Detect which cell encompasses the target text, then output its (X, Y) center coordinate. 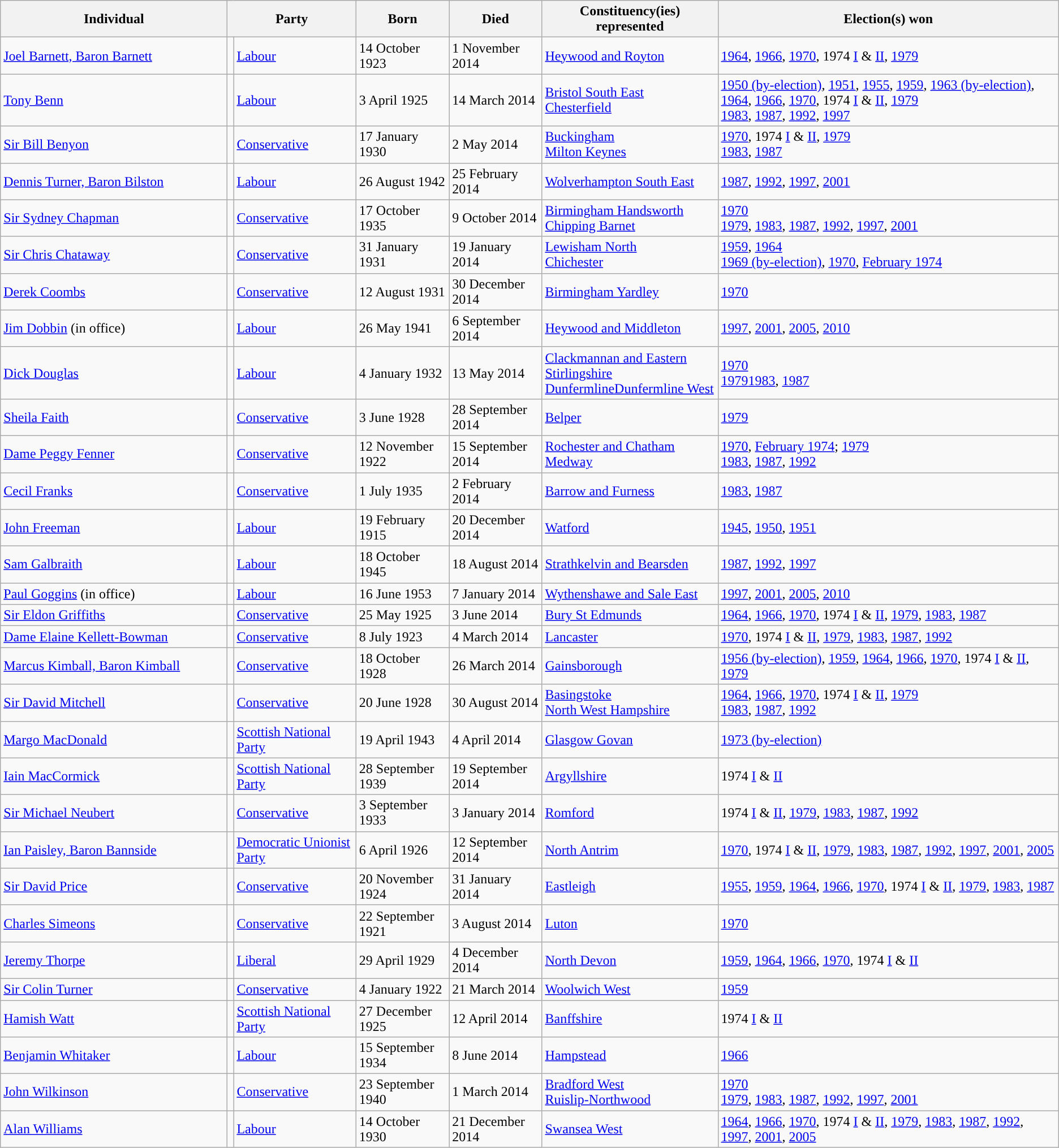
26 March 2014 (496, 666)
30 December 2014 (496, 292)
1973 (by-election) (888, 740)
25 May 1925 (402, 615)
Dame Peggy Fenner (114, 454)
4 April 2014 (496, 740)
18 August 2014 (496, 564)
22 September 1921 (402, 923)
19 April 1943 (402, 740)
John Wilkinson (114, 1093)
Bradford WestRuislip-Northwood (630, 1093)
Clackmannan and Eastern StirlingshireDunfermlineDunfermline West (630, 373)
North Devon (630, 960)
1956 (by-election), 1959, 1964, 1966, 1970, 1974 I & II, 1979 (888, 666)
Election(s) won (888, 19)
1964, 1966, 1970, 1974 I & II, 1979 (888, 55)
3 April 1925 (402, 100)
Hampstead (630, 1055)
Sir Chris Chataway (114, 254)
31 January 1931 (402, 254)
1959 (888, 989)
26 August 1942 (402, 181)
1979 (888, 417)
1987, 1992, 1997, 2001 (888, 181)
Dame Elaine Kellett-Bowman (114, 637)
BasingstokeNorth West Hampshire (630, 702)
1955, 1959, 1964, 1966, 1970, 1974 I & II, 1979, 1983, 1987 (888, 887)
Margo MacDonald (114, 740)
14 March 2014 (496, 100)
Constituency(ies) represented (630, 19)
3 June 1928 (402, 417)
Barrow and Furness (630, 491)
Dennis Turner, Baron Bilston (114, 181)
26 May 1941 (402, 328)
Cecil Franks (114, 491)
1970, February 1974; 19791983, 1987, 1992 (888, 454)
12 August 1931 (402, 292)
Wythenshawe and Sale East (630, 594)
Luton (630, 923)
Sir David Price (114, 887)
18 October 1945 (402, 564)
9 October 2014 (496, 218)
Eastleigh (630, 887)
21 March 2014 (496, 989)
Democratic Unionist Party (295, 849)
16 June 1953 (402, 594)
1959, 1964, 1966, 1970, 1974 I & II (888, 960)
31 January 2014 (496, 887)
28 September 1939 (402, 776)
Wolverhampton South East (630, 181)
1 March 2014 (496, 1093)
Bristol South EastChesterfield (630, 100)
Heywood and Royton (630, 55)
4 January 1932 (402, 373)
Glasgow Govan (630, 740)
20 November 1924 (402, 887)
Romford (630, 813)
Tony Benn (114, 100)
Strathkelvin and Bearsden (630, 564)
Lancaster (630, 637)
Belper (630, 417)
Birmingham HandsworthChipping Barnet (630, 218)
Charles Simeons (114, 923)
Lewisham NorthChichester (630, 254)
1970, 1974 I & II, 1979, 1983, 1987, 1992, 1997, 2001, 2005 (888, 849)
Jim Dobbin (in office) (114, 328)
Sam Galbraith (114, 564)
12 April 2014 (496, 1018)
15 September 1934 (402, 1055)
19 February 1915 (402, 528)
Argyllshire (630, 776)
3 September 1933 (402, 813)
Liberal (295, 960)
Sir Sydney Chapman (114, 218)
1950 (by-election), 1951, 1955, 1959, 1963 (by-election), 1964, 1966, 1970, 1974 I & II, 19791983, 1987, 1992, 1997 (888, 100)
6 April 1926 (402, 849)
1966 (888, 1055)
Joel Barnett, Baron Barnett (114, 55)
Party (292, 19)
Watford (630, 528)
4 December 2014 (496, 960)
18 October 1928 (402, 666)
Jeremy Thorpe (114, 960)
1970, 1974 I & II, 1979, 1983, 1987, 1992 (888, 637)
21 December 2014 (496, 1129)
19 September 2014 (496, 776)
8 July 1923 (402, 637)
Sheila Faith (114, 417)
North Antrim (630, 849)
29 April 1929 (402, 960)
Sir Michael Neubert (114, 813)
Ian Paisley, Baron Bannside (114, 849)
17 October 1935 (402, 218)
3 August 2014 (496, 923)
Sir Eldon Griffiths (114, 615)
1945, 1950, 1951 (888, 528)
12 September 2014 (496, 849)
4 March 2014 (496, 637)
Sir Colin Turner (114, 989)
27 December 1925 (402, 1018)
Derek Coombs (114, 292)
Iain MacCormick (114, 776)
1 November 2014 (496, 55)
20 December 2014 (496, 528)
17 January 1930 (402, 145)
Benjamin Whitaker (114, 1055)
Woolwich West (630, 989)
1970, 1974 I & II, 19791983, 1987 (888, 145)
Rochester and ChathamMedway (630, 454)
1 July 1935 (402, 491)
1983, 1987 (888, 491)
John Freeman (114, 528)
25 February 2014 (496, 181)
15 September 2014 (496, 454)
1964, 1966, 1970, 1974 I & II, 1979, 1983, 1987, 1992, 1997, 2001, 2005 (888, 1129)
Heywood and Middleton (630, 328)
2 May 2014 (496, 145)
Individual (114, 19)
3 June 2014 (496, 615)
Paul Goggins (in office) (114, 594)
12 November 1922 (402, 454)
Born (402, 19)
Birmingham Yardley (630, 292)
20 June 1928 (402, 702)
1987, 1992, 1997 (888, 564)
Banffshire (630, 1018)
Died (496, 19)
Gainsborough (630, 666)
7 January 2014 (496, 594)
1964, 1966, 1970, 1974 I & II, 19791983, 1987, 1992 (888, 702)
4 January 1922 (402, 989)
13 May 2014 (496, 373)
3 January 2014 (496, 813)
Bury St Edmunds (630, 615)
197019791983, 1987 (888, 373)
8 June 2014 (496, 1055)
BuckinghamMilton Keynes (630, 145)
1959, 19641969 (by-election), 1970, February 1974 (888, 254)
30 August 2014 (496, 702)
Marcus Kimball, Baron Kimball (114, 666)
Sir Bill Benyon (114, 145)
19 January 2014 (496, 254)
1974 I & II, 1979, 1983, 1987, 1992 (888, 813)
Dick Douglas (114, 373)
6 September 2014 (496, 328)
1964, 1966, 1970, 1974 I & II, 1979, 1983, 1987 (888, 615)
14 October 1923 (402, 55)
2 February 2014 (496, 491)
28 September 2014 (496, 417)
14 October 1930 (402, 1129)
23 September 1940 (402, 1093)
Hamish Watt (114, 1018)
Sir David Mitchell (114, 702)
Swansea West (630, 1129)
Alan Williams (114, 1129)
